Return (X, Y) of the center of cell containing provided text 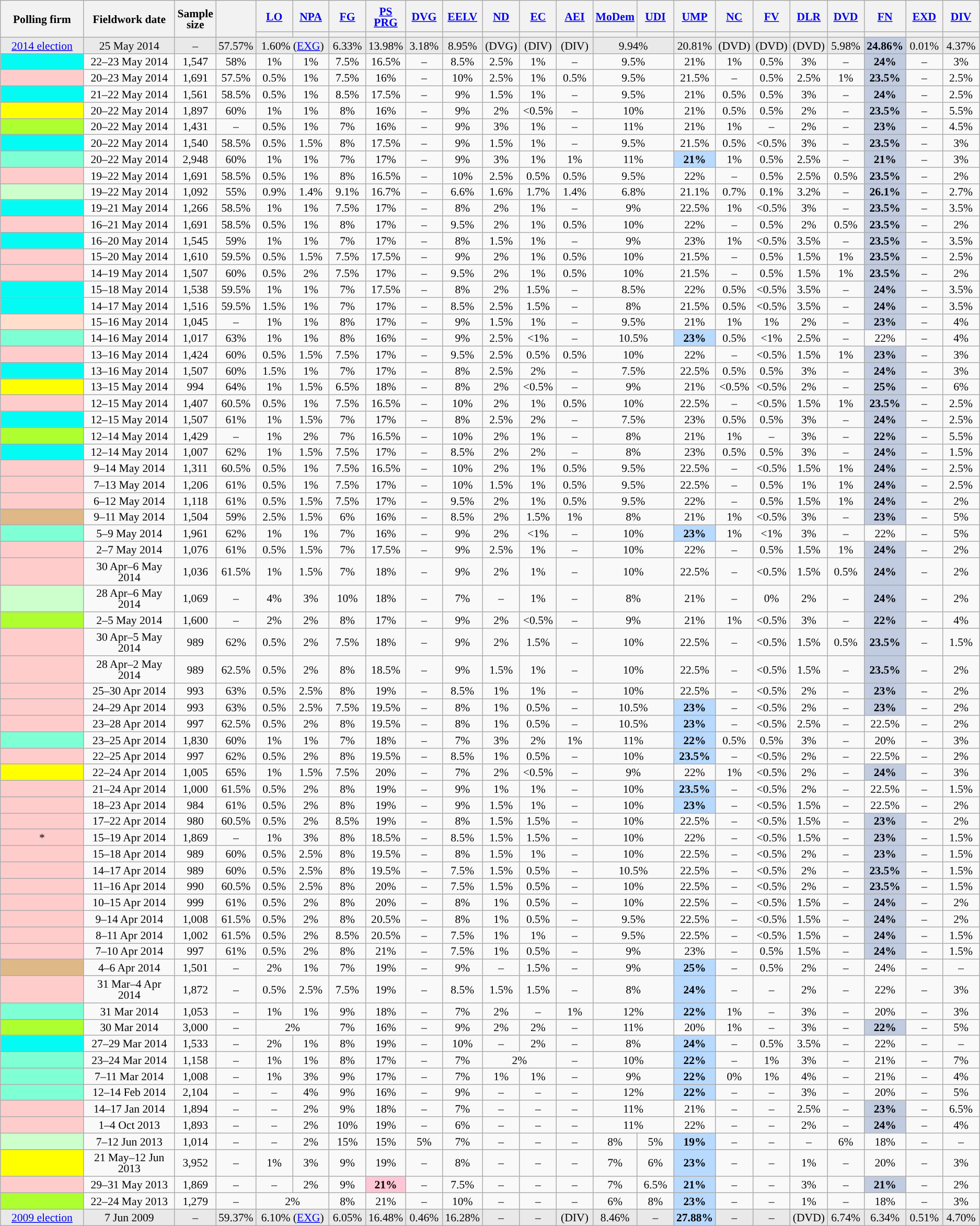
24.86% (885, 45)
0.01% (924, 45)
1,069 (195, 598)
2014 election (42, 45)
25–30 Apr 2014 (129, 691)
7–13 May 2014 (129, 485)
7–10 Apr 2014 (129, 951)
14–17 Apr 2014 (129, 870)
1,538 (195, 290)
0.46% (424, 1218)
1,311 (195, 468)
1,076 (195, 550)
1,600 (195, 621)
1,961 (195, 533)
1,158 (195, 1060)
AEI (574, 16)
8–11 Apr 2014 (129, 935)
0.51% (924, 1218)
30 Apr–5 May 2014 (129, 642)
MoDem (615, 16)
19–21 May 2014 (129, 208)
10–15 Apr 2014 (129, 903)
1.6% (501, 191)
1,610 (195, 257)
FG (348, 16)
14–17 May 2014 (129, 305)
1.60% (EXG) (293, 45)
(DVG) (501, 45)
9.94% (633, 45)
18–23 Apr 2014 (129, 805)
LO (274, 16)
DLR (809, 16)
1,424 (195, 354)
12–14 Feb 2014 (129, 1092)
8.46% (615, 1218)
1,893 (195, 1125)
22–23 May 2014 (129, 62)
15–16 May 2014 (129, 322)
3,952 (195, 1163)
4–6 Apr 2014 (129, 968)
2–5 May 2014 (129, 621)
1,501 (195, 968)
7–12 Jun 2013 (129, 1141)
16–21 May 2014 (129, 225)
23–28 Apr 2014 (129, 723)
1,872 (195, 989)
7–11 Mar 2014 (129, 1077)
55% (236, 191)
EELV (462, 16)
990 (195, 886)
21–22 May 2014 (129, 94)
24–29 Apr 2014 (129, 708)
999 (195, 903)
FN (885, 16)
1,830 (195, 740)
21 May–12 Jun 2013 (129, 1163)
31 Mar 2014 (129, 1011)
1,504 (195, 517)
6.8% (633, 191)
1,007 (195, 452)
2,948 (195, 159)
0.7% (734, 191)
1,266 (195, 208)
13.98% (386, 45)
20.81% (695, 45)
14–19 May 2014 (129, 273)
1–4 Oct 2013 (129, 1125)
1,206 (195, 485)
31 Mar–4 Apr 2014 (129, 989)
1,545 (195, 240)
0.1% (771, 191)
1,533 (195, 1044)
UMP (695, 16)
13–15 May 2014 (129, 387)
1,429 (195, 436)
EC (538, 16)
15–19 Apr 2014 (129, 837)
ND (501, 16)
28 Apr–6 May 2014 (129, 598)
994 (195, 387)
FV (771, 16)
3,000 (195, 1027)
14–16 May 2014 (129, 339)
22–24 Apr 2014 (129, 772)
11–16 Apr 2014 (129, 886)
6–12 May 2014 (129, 501)
4.37% (961, 45)
1,547 (195, 62)
28 Apr–2 May 2014 (129, 669)
27–29 Mar 2014 (129, 1044)
57.57% (236, 45)
0.9% (274, 191)
26.1% (885, 191)
16–20 May 2014 (129, 240)
DVG (424, 16)
1,118 (195, 501)
25 May 2014 (129, 45)
22–24 May 2013 (129, 1201)
Samplesize (195, 19)
65% (236, 772)
1,053 (195, 1011)
20–23 May 2014 (129, 78)
5–9 May 2014 (129, 533)
1,036 (195, 571)
UDI (655, 16)
1,561 (195, 94)
16.48% (386, 1218)
64% (236, 387)
DIV (961, 16)
1,092 (195, 191)
6.33% (348, 45)
58% (236, 62)
4.5% (961, 126)
1,279 (195, 1201)
9–11 May 2014 (129, 517)
23–25 Apr 2014 (129, 740)
1,014 (195, 1141)
980 (195, 822)
15–18 May 2014 (129, 290)
1,045 (195, 322)
29–31 May 2013 (129, 1185)
30 Mar 2014 (129, 1027)
1,002 (195, 935)
DVD (846, 16)
15–18 Apr 2014 (129, 854)
14–17 Jan 2014 (129, 1109)
984 (195, 805)
NC (734, 16)
5.98% (846, 45)
Fieldwork date (129, 19)
1,516 (195, 305)
30 Apr–6 May 2014 (129, 571)
1,894 (195, 1109)
* (42, 837)
15–20 May 2014 (129, 257)
2009 election (42, 1218)
23–24 Mar 2014 (129, 1060)
6.34% (885, 1218)
7 Jun 2009 (129, 1218)
9–14 Apr 2014 (129, 919)
16.7% (386, 191)
1,017 (195, 339)
3.2% (809, 191)
1,540 (195, 143)
2,104 (195, 1092)
22–25 Apr 2014 (129, 756)
2.7% (961, 191)
1,431 (195, 126)
3.18% (424, 45)
1.7% (538, 191)
6.6% (462, 191)
PSPRG (386, 16)
Polling firm (42, 19)
NPA (311, 16)
59.37% (236, 1218)
EXD (924, 16)
21–24 Apr 2014 (129, 789)
1,000 (195, 789)
1,407 (195, 403)
2–7 May 2014 (129, 550)
21.1% (695, 191)
4.70% (961, 1218)
17–22 Apr 2014 (129, 822)
9.1% (348, 191)
8.95% (462, 45)
1,897 (195, 111)
27.88% (695, 1218)
6.74% (846, 1218)
1,005 (195, 772)
6.10% (EXG) (293, 1218)
57.5% (236, 78)
6.05% (348, 1218)
16.28% (462, 1218)
9–14 May 2014 (129, 468)
